Identify which cell holds the provided text, then report its (x, y) central coordinate. 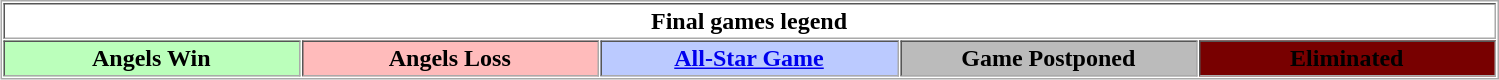
Angels Win (152, 58)
Game Postponed (1048, 58)
Eliminated (1346, 58)
All-Star Game (749, 58)
Angels Loss (450, 58)
Final games legend (749, 21)
